For the text-containing cell, return its midpoint in (x, y) coordinate format. 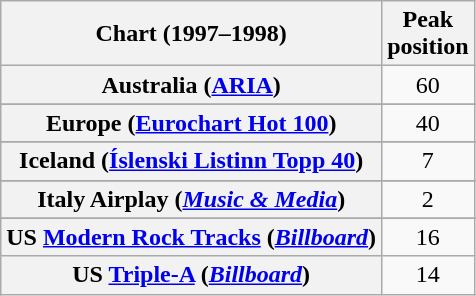
US Modern Rock Tracks (Billboard) (192, 237)
40 (428, 123)
14 (428, 275)
Europe (Eurochart Hot 100) (192, 123)
Italy Airplay (Music & Media) (192, 199)
Australia (ARIA) (192, 85)
16 (428, 237)
Peakposition (428, 34)
60 (428, 85)
Iceland (Íslenski Listinn Topp 40) (192, 161)
US Triple-A (Billboard) (192, 275)
Chart (1997–1998) (192, 34)
2 (428, 199)
7 (428, 161)
